Determine the (X, Y) coordinate at the center of the cell enclosing the given text.  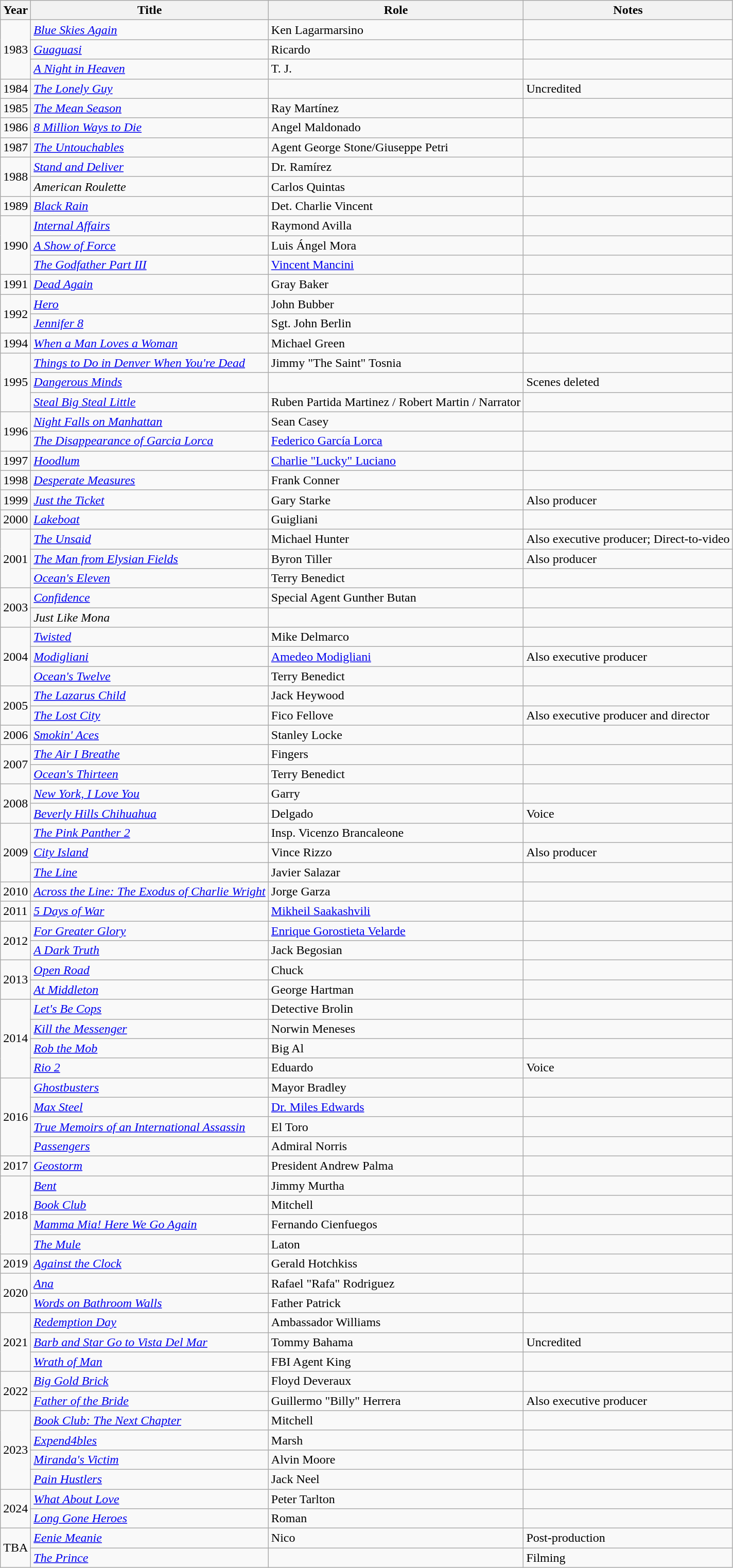
Gray Baker (396, 285)
Gerald Hotchkiss (396, 1264)
The Lonely Guy (149, 89)
2006 (15, 735)
2013 (15, 980)
2021 (15, 1342)
Insp. Vicenzo Brancaleone (396, 833)
Alvin Moore (396, 1459)
Jimmy "The Saint" Tosnia (396, 363)
The Pink Panther 2 (149, 833)
Garry (396, 794)
1995 (15, 382)
Things to Do in Denver When You're Dead (149, 363)
2005 (15, 706)
Fico Fellove (396, 715)
Internal Affairs (149, 225)
For Greater Glory (149, 931)
Byron Tiller (396, 558)
Long Gone Heroes (149, 1519)
Peter Tarlton (396, 1499)
What About Love (149, 1499)
The Disappearance of Garcia Lorca (149, 441)
8 Million Ways to Die (149, 128)
Dangerous Minds (149, 382)
Guigliani (396, 519)
Ken Lagarmarsino (396, 30)
Jack Heywood (396, 696)
Raymond Avilla (396, 225)
Stand and Deliver (149, 167)
1989 (15, 206)
Night Falls on Manhattan (149, 421)
Frank Conner (396, 480)
Michael Hunter (396, 539)
1992 (15, 314)
Dr. Ramírez (396, 167)
Federico García Lorca (396, 441)
Dead Again (149, 285)
Guillermo "Billy" Herrera (396, 1401)
Ray Martínez (396, 108)
Marsh (396, 1440)
5 Days of War (149, 911)
Ruben Partida Martinez / Robert Martin / Narrator (396, 402)
Scenes deleted (628, 382)
Father Patrick (396, 1303)
Big Al (396, 1048)
Tommy Bahama (396, 1342)
Jack Neel (396, 1479)
A Dark Truth (149, 950)
When a Man Loves a Woman (149, 343)
Max Steel (149, 1107)
2024 (15, 1509)
Confidence (149, 598)
Just Like Mona (149, 618)
2023 (15, 1450)
Hoodlum (149, 461)
1997 (15, 461)
Redemption Day (149, 1323)
Barb and Star Go to Vista Del Mar (149, 1342)
Across the Line: The Exodus of Charlie Wright (149, 892)
True Memoirs of an International Assassin (149, 1126)
Ocean's Twelve (149, 676)
Rafael "Rafa" Rodriguez (396, 1283)
Mikheil Saakashvili (396, 911)
Vincent Mancini (396, 265)
Miranda's Victim (149, 1459)
2003 (15, 608)
Roman (396, 1519)
2009 (15, 852)
Amedeo Modigliani (396, 657)
Angel Maldonado (396, 128)
Twisted (149, 637)
2011 (15, 911)
Rob the Mob (149, 1048)
Charlie "Lucky" Luciano (396, 461)
The Mean Season (149, 108)
El Toro (396, 1126)
The Lazarus Child (149, 696)
FBI Agent King (396, 1362)
Mamma Mia! Here We Go Again (149, 1225)
The Air I Breathe (149, 754)
Big Gold Brick (149, 1381)
Title (149, 10)
2001 (15, 558)
Ocean's Eleven (149, 578)
Open Road (149, 970)
Modigliani (149, 657)
TBA (15, 1548)
1987 (15, 147)
Black Rain (149, 206)
Norwin Meneses (396, 1029)
2004 (15, 657)
Admiral Norris (396, 1146)
The Lost City (149, 715)
Ocean's Thirteen (149, 774)
2018 (15, 1214)
1994 (15, 343)
Role (396, 10)
Ricardo (396, 49)
Year (15, 10)
1999 (15, 500)
Let's Be Cops (149, 1009)
Ambassador Williams (396, 1323)
Mike Delmarco (396, 637)
Eenie Meanie (149, 1538)
2010 (15, 892)
Sean Casey (396, 421)
Post-production (628, 1538)
1986 (15, 128)
Filming (628, 1558)
The Untouchables (149, 147)
2012 (15, 941)
Against the Clock (149, 1264)
Lakeboat (149, 519)
1991 (15, 285)
Sgt. John Berlin (396, 324)
New York, I Love You (149, 794)
Agent George Stone/Giuseppe Petri (396, 147)
The Prince (149, 1558)
Beverly Hills Chihuahua (149, 813)
At Middleton (149, 990)
Jimmy Murtha (396, 1185)
Smokin' Aces (149, 735)
1984 (15, 89)
Mayor Bradley (396, 1087)
A Show of Force (149, 245)
2020 (15, 1293)
City Island (149, 852)
Father of the Bride (149, 1401)
1990 (15, 245)
Rio 2 (149, 1068)
Words on Bathroom Walls (149, 1303)
Floyd Deveraux (396, 1381)
2007 (15, 764)
1988 (15, 177)
Carlos Quintas (396, 186)
Gary Starke (396, 500)
The Godfather Part III (149, 265)
Hero (149, 304)
Steal Big Steal Little (149, 402)
Special Agent Gunther Butan (396, 598)
T. J. (396, 69)
Also executive producer; Direct-to-video (628, 539)
Blue Skies Again (149, 30)
Dr. Miles Edwards (396, 1107)
The Line (149, 872)
Desperate Measures (149, 480)
Enrique Gorostieta Velarde (396, 931)
1996 (15, 431)
Laton (396, 1244)
American Roulette (149, 186)
2016 (15, 1117)
Passengers (149, 1146)
Javier Salazar (396, 872)
1998 (15, 480)
Expend4bles (149, 1440)
Nico (396, 1538)
2000 (15, 519)
Geostorm (149, 1166)
1983 (15, 49)
2022 (15, 1391)
Ghostbusters (149, 1087)
Jorge Garza (396, 892)
Fingers (396, 754)
Also executive producer and director (628, 715)
Eduardo (396, 1068)
Jack Begosian (396, 950)
2008 (15, 803)
John Bubber (396, 304)
George Hartman (396, 990)
The Unsaid (149, 539)
Kill the Messenger (149, 1029)
Detective Brolin (396, 1009)
Book Club: The Next Chapter (149, 1420)
Delgado (396, 813)
Bent (149, 1185)
Luis Ángel Mora (396, 245)
Stanley Locke (396, 735)
Pain Hustlers (149, 1479)
Ana (149, 1283)
A Night in Heaven (149, 69)
Just the Ticket (149, 500)
President Andrew Palma (396, 1166)
2019 (15, 1264)
Michael Green (396, 343)
Chuck (396, 970)
Notes (628, 10)
Book Club (149, 1205)
1985 (15, 108)
The Man from Elysian Fields (149, 558)
Wrath of Man (149, 1362)
Det. Charlie Vincent (396, 206)
2014 (15, 1038)
Jennifer 8 (149, 324)
Vince Rizzo (396, 852)
Guaguasi (149, 49)
2017 (15, 1166)
The Mule (149, 1244)
Fernando Cienfuegos (396, 1225)
